Return the (x, y) coordinate for the center point of the cell that contains the specified text.  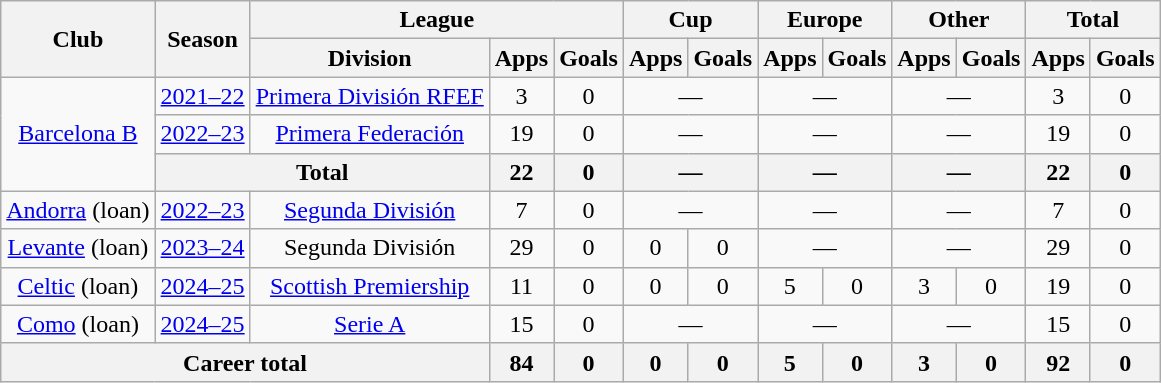
Andorra (loan) (78, 210)
2023–24 (202, 248)
Primera Federación (370, 134)
Scottish Premiership (370, 286)
92 (1058, 362)
2021–22 (202, 96)
Europe (825, 20)
Levante (loan) (78, 248)
League (436, 20)
Club (78, 39)
Barcelona B (78, 134)
11 (521, 286)
Division (370, 58)
Season (202, 39)
Como (loan) (78, 324)
Other (959, 20)
84 (521, 362)
Career total (245, 362)
Serie A (370, 324)
Celtic (loan) (78, 286)
Primera División RFEF (370, 96)
Cup (690, 20)
